For the text-containing cell, return its midpoint in [X, Y] coordinate format. 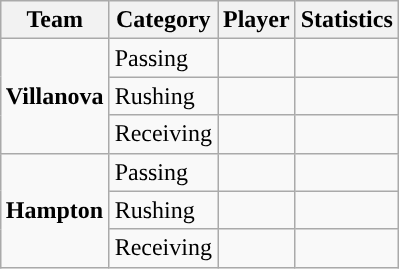
Villanova [54, 96]
Hampton [54, 210]
Statistics [346, 20]
Player [257, 20]
Category [163, 20]
Team [54, 20]
